Locate the cell with the specified text and output its [X, Y] center coordinate. 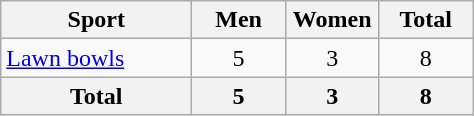
Sport [96, 20]
Men [239, 20]
Lawn bowls [96, 58]
Women [332, 20]
